Provide the [X, Y] coordinate of the cell's center where the given text is located.  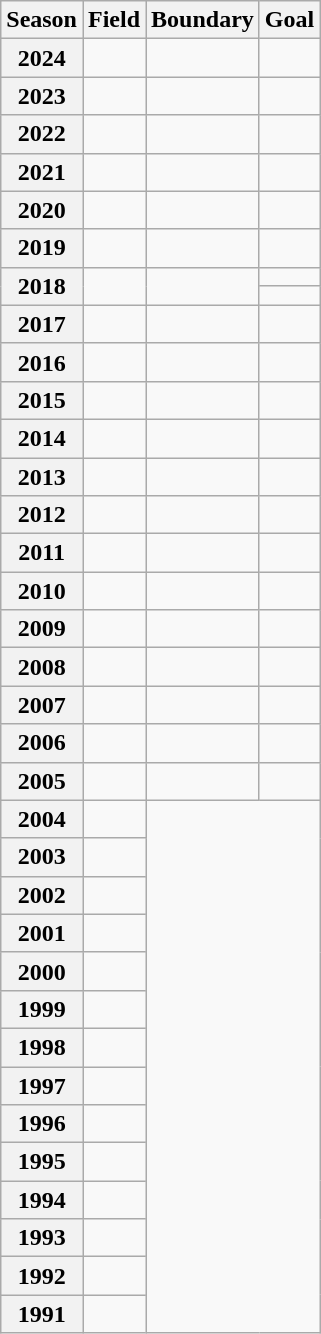
2019 [42, 248]
1992 [42, 1276]
2023 [42, 96]
2002 [42, 895]
2006 [42, 743]
2020 [42, 210]
2000 [42, 971]
2009 [42, 629]
1994 [42, 1200]
2024 [42, 58]
Field [114, 20]
2018 [42, 286]
2016 [42, 362]
2007 [42, 705]
Goal [289, 20]
2003 [42, 857]
2021 [42, 172]
1996 [42, 1124]
2010 [42, 591]
Season [42, 20]
2011 [42, 553]
2012 [42, 515]
1999 [42, 1009]
2017 [42, 324]
2008 [42, 667]
1997 [42, 1085]
2013 [42, 477]
1993 [42, 1238]
2001 [42, 933]
2014 [42, 438]
Boundary [203, 20]
1991 [42, 1314]
2022 [42, 134]
1995 [42, 1162]
2005 [42, 781]
1998 [42, 1047]
2015 [42, 400]
2004 [42, 819]
